Output the [X, Y] coordinate of the center of the cell containing the given text.  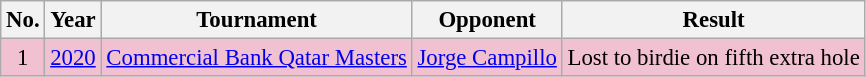
1 [23, 58]
No. [23, 20]
Opponent [487, 20]
Year [73, 20]
Commercial Bank Qatar Masters [256, 58]
2020 [73, 58]
Tournament [256, 20]
Jorge Campillo [487, 58]
Lost to birdie on fifth extra hole [714, 58]
Result [714, 20]
